Return [X, Y] of the center of cell containing provided text 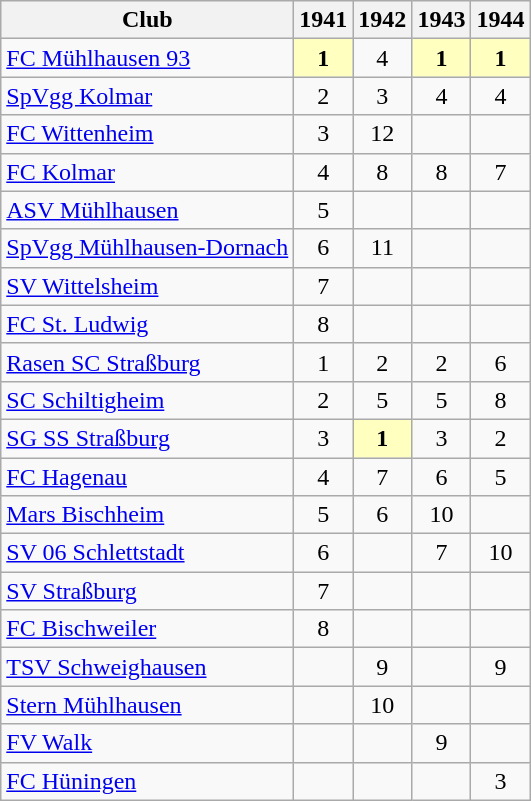
1941 [324, 20]
FC Kolmar [148, 172]
FC Hüningen [148, 781]
TSV Schweighausen [148, 667]
FC Hagenau [148, 477]
SV Wittelsheim [148, 286]
FC Bischweiler [148, 629]
FC St. Ludwig [148, 324]
1944 [500, 20]
SV 06 Schlettstadt [148, 553]
SpVgg Mühlhausen-Dornach [148, 248]
SG SS Straßburg [148, 438]
Stern Mühlhausen [148, 705]
FV Walk [148, 743]
Rasen SC Straßburg [148, 362]
12 [382, 134]
FC Wittenheim [148, 134]
Mars Bischheim [148, 515]
11 [382, 248]
Club [148, 20]
1943 [442, 20]
ASV Mühlhausen [148, 210]
SpVgg Kolmar [148, 96]
SC Schiltigheim [148, 400]
FC Mühlhausen 93 [148, 58]
SV Straßburg [148, 591]
1942 [382, 20]
